Locate the cell with the specified text and output its (X, Y) center coordinate. 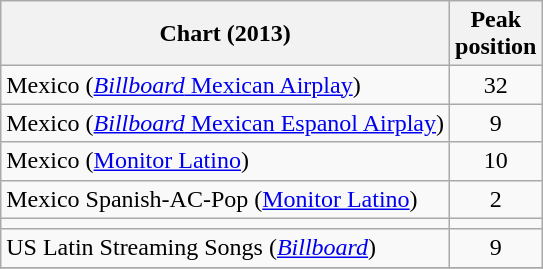
Mexico (Billboard Mexican Airplay) (226, 85)
Mexico Spanish-AC-Pop (Monitor Latino) (226, 199)
10 (496, 161)
Mexico (Monitor Latino) (226, 161)
Chart (2013) (226, 34)
Mexico (Billboard Mexican Espanol Airplay) (226, 123)
32 (496, 85)
Peakposition (496, 34)
2 (496, 199)
US Latin Streaming Songs (Billboard) (226, 248)
